Find where the given text appears and provide that cell's center as (x, y) coordinate. 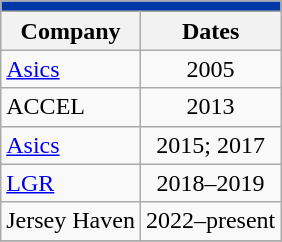
2022–present (210, 221)
2018–2019 (210, 183)
LGR (71, 183)
2005 (210, 69)
2013 (210, 107)
Company (71, 31)
Dates (210, 31)
ACCEL (71, 107)
2015; 2017 (210, 145)
Jersey Haven (71, 221)
